Scan for the cell matching the given text and deliver its [x, y] coordinate at center. 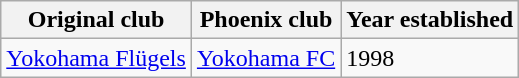
Phoenix club [266, 20]
1998 [430, 58]
Original club [96, 20]
Yokohama FC [266, 58]
Yokohama Flügels [96, 58]
Year established [430, 20]
